From the cell containing the given text, extract its center point as [x, y] coordinate. 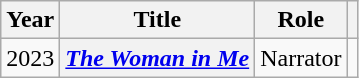
Narrator [301, 58]
2023 [30, 58]
Role [301, 20]
The Woman in Me [158, 58]
Year [30, 20]
Title [158, 20]
